Extract the [X, Y] coordinate from the center of the cell holding the provided text.  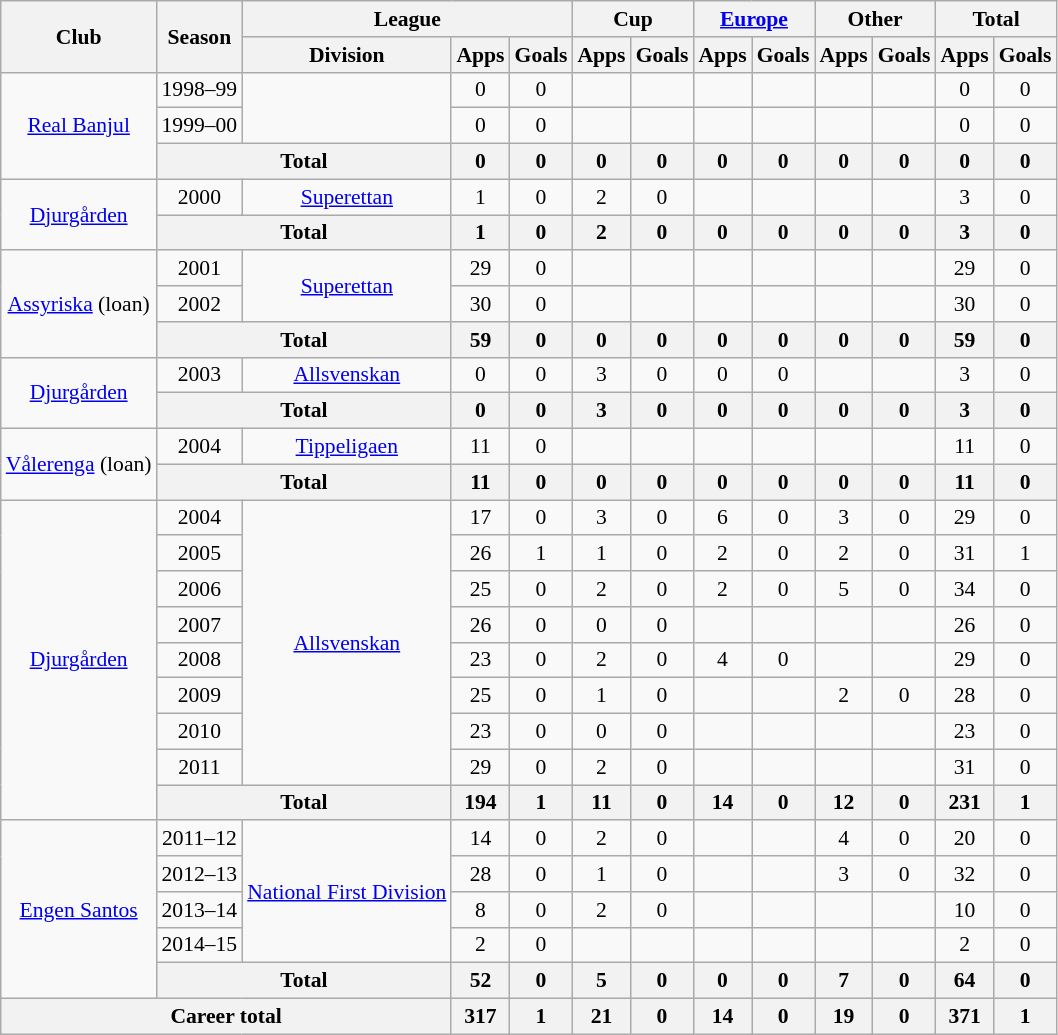
1999–00 [200, 126]
Engen Santos [79, 910]
64 [965, 981]
Club [79, 36]
2002 [200, 304]
52 [480, 981]
2011 [200, 767]
32 [965, 874]
2009 [200, 696]
Division [346, 55]
2010 [200, 732]
34 [965, 589]
8 [480, 910]
12 [843, 803]
Cup [632, 19]
7 [843, 981]
231 [965, 803]
2003 [200, 375]
19 [843, 1017]
League [407, 19]
2001 [200, 269]
2008 [200, 660]
2014–15 [200, 945]
194 [480, 803]
Other [874, 19]
20 [965, 839]
2011–12 [200, 839]
1998–99 [200, 90]
Season [200, 36]
Vålerenga (loan) [79, 464]
Real Banjul [79, 126]
17 [480, 518]
Europe [754, 19]
Career total [226, 1017]
371 [965, 1017]
21 [601, 1017]
Assyriska (loan) [79, 304]
2005 [200, 554]
10 [965, 910]
2012–13 [200, 874]
317 [480, 1017]
2006 [200, 589]
2013–14 [200, 910]
Tippeligaen [346, 447]
2000 [200, 197]
2007 [200, 625]
National First Division [346, 892]
6 [722, 518]
